Return (X, Y) of the center of cell containing provided text 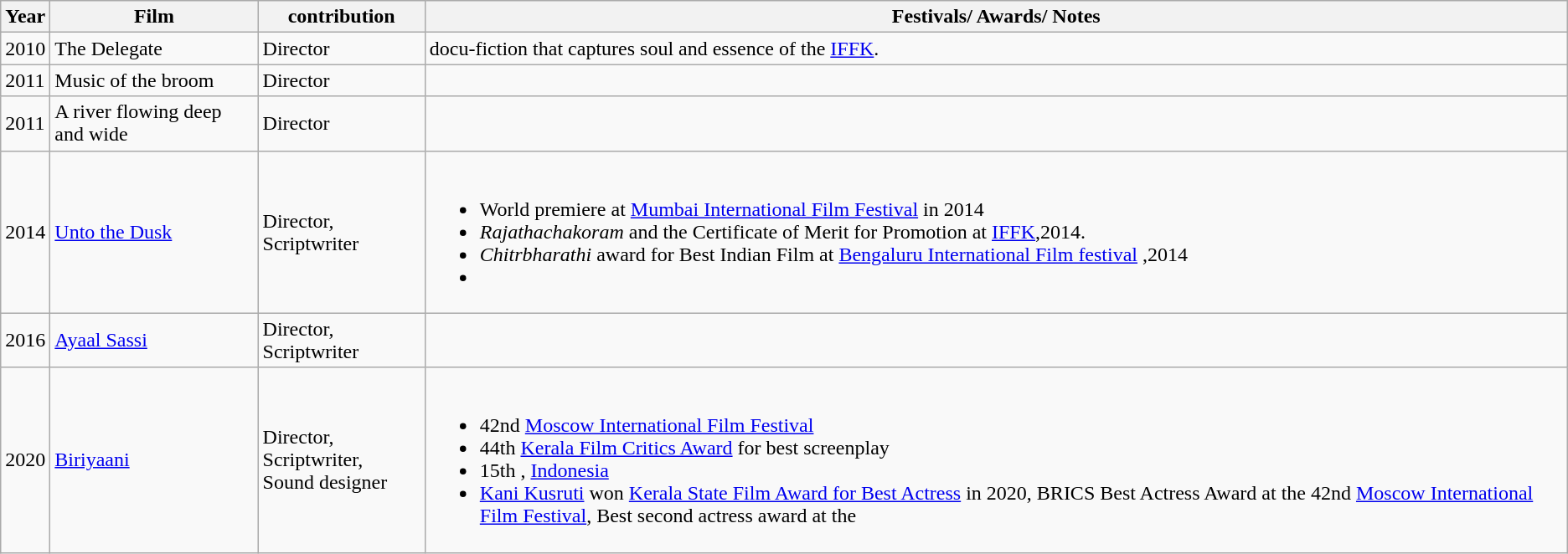
A river flowing deep and wide (154, 124)
Director, Scriptwriter,Sound designer (342, 460)
The Delegate (154, 49)
Ayaal Sassi (154, 340)
2014 (25, 232)
2016 (25, 340)
docu-fiction that captures soul and essence of the IFFK. (996, 49)
Film (154, 17)
Music of the broom (154, 80)
2010 (25, 49)
2020 (25, 460)
Unto the Dusk (154, 232)
Festivals/ Awards/ Notes (996, 17)
Year (25, 17)
contribution (342, 17)
Biriyaani (154, 460)
